Scan for the cell matching the given text and deliver its (x, y) coordinate at center. 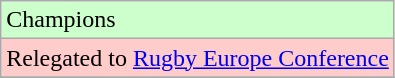
Relegated to Rugby Europe Conference (198, 58)
Champions (198, 20)
